Output the (X, Y) coordinate of the center of the cell containing the given text.  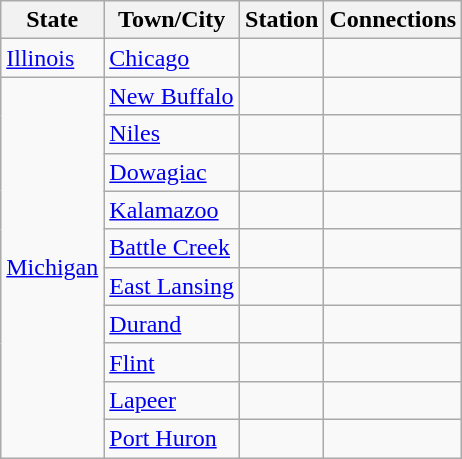
Battle Creek (172, 248)
Port Huron (172, 438)
Flint (172, 362)
Connections (393, 20)
Illinois (52, 58)
Niles (172, 134)
Town/City (172, 20)
Dowagiac (172, 172)
Michigan (52, 268)
State (52, 20)
Lapeer (172, 400)
New Buffalo (172, 96)
East Lansing (172, 286)
Chicago (172, 58)
Durand (172, 324)
Station (282, 20)
Kalamazoo (172, 210)
